Extract the (x, y) coordinate from the center of the cell holding the provided text.  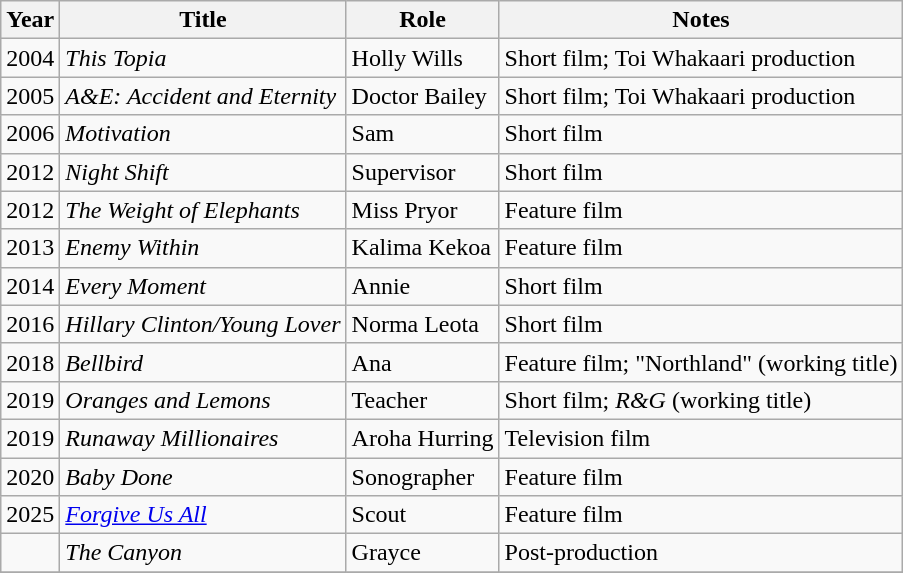
Holly Wills (422, 58)
Every Moment (203, 286)
Aroha Hurring (422, 438)
Enemy Within (203, 248)
2018 (30, 362)
Year (30, 20)
Oranges and Lemons (203, 400)
2014 (30, 286)
This Topia (203, 58)
Annie (422, 286)
The Canyon (203, 553)
Short film; R&G (working title) (701, 400)
2006 (30, 134)
Baby Done (203, 477)
2025 (30, 515)
Title (203, 20)
Bellbird (203, 362)
Night Shift (203, 172)
Motivation (203, 134)
Television film (701, 438)
Ana (422, 362)
2013 (30, 248)
Norma Leota (422, 324)
A&E: Accident and Eternity (203, 96)
Sonographer (422, 477)
Sam (422, 134)
2020 (30, 477)
Feature film; "Northland" (working title) (701, 362)
Scout (422, 515)
Forgive Us All (203, 515)
Grayce (422, 553)
Post-production (701, 553)
2005 (30, 96)
Runaway Millionaires (203, 438)
The Weight of Elephants (203, 210)
Teacher (422, 400)
2004 (30, 58)
Role (422, 20)
2016 (30, 324)
Doctor Bailey (422, 96)
Notes (701, 20)
Hillary Clinton/Young Lover (203, 324)
Miss Pryor (422, 210)
Supervisor (422, 172)
Kalima Kekoa (422, 248)
